For the text-containing cell, return its midpoint in (X, Y) coordinate format. 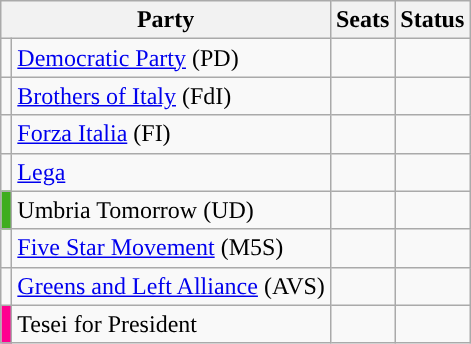
Democratic Party (PD) (172, 58)
Forza Italia (FI) (172, 134)
Party (166, 20)
Lega (172, 172)
Tesei for President (172, 324)
Status (432, 20)
Umbria Tomorrow (UD) (172, 210)
Seats (362, 20)
Brothers of Italy (FdI) (172, 96)
Greens and Left Alliance (AVS) (172, 286)
Five Star Movement (M5S) (172, 248)
